From the cell containing the given text, extract its center point as [X, Y] coordinate. 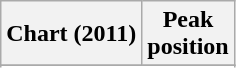
Peakposition [188, 34]
Chart (2011) [72, 34]
